Output the (X, Y) coordinate of the center of the cell containing the given text.  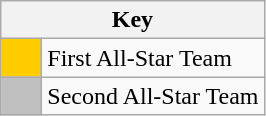
Key (132, 20)
First All-Star Team (153, 58)
Second All-Star Team (153, 96)
